Return [X, Y] of the center of cell containing provided text 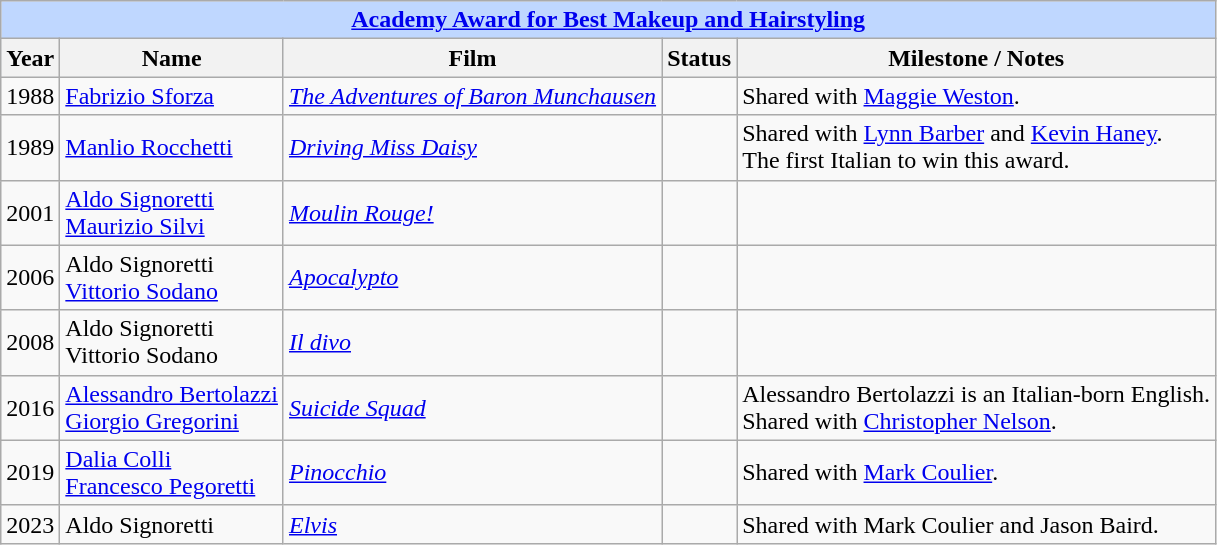
Apocalypto [472, 278]
Milestone / Notes [976, 58]
Manlio Rocchetti [172, 148]
2008 [30, 342]
Shared with Lynn Barber and Kevin Haney.The first Italian to win this award. [976, 148]
Alessandro BertolazziGiorgio Gregorini [172, 408]
Dalia Colli Francesco Pegoretti [172, 472]
Il divo [472, 342]
1988 [30, 96]
Status [700, 58]
Aldo SignorettiMaurizio Silvi [172, 212]
Year [30, 58]
2019 [30, 472]
Aldo Signoretti [172, 524]
Driving Miss Daisy [472, 148]
2006 [30, 278]
Shared with Mark Coulier and Jason Baird. [976, 524]
Elvis [472, 524]
Pinocchio [472, 472]
The Adventures of Baron Munchausen [472, 96]
Name [172, 58]
Fabrizio Sforza [172, 96]
Shared with Maggie Weston. [976, 96]
Moulin Rouge! [472, 212]
Suicide Squad [472, 408]
Academy Award for Best Makeup and Hairstyling [608, 20]
2016 [30, 408]
2023 [30, 524]
Shared with Mark Coulier. [976, 472]
1989 [30, 148]
2001 [30, 212]
Alessandro Bertolazzi is an Italian-born English.Shared with Christopher Nelson. [976, 408]
Film [472, 58]
